From the cell containing the given text, extract its center point as (x, y) coordinate. 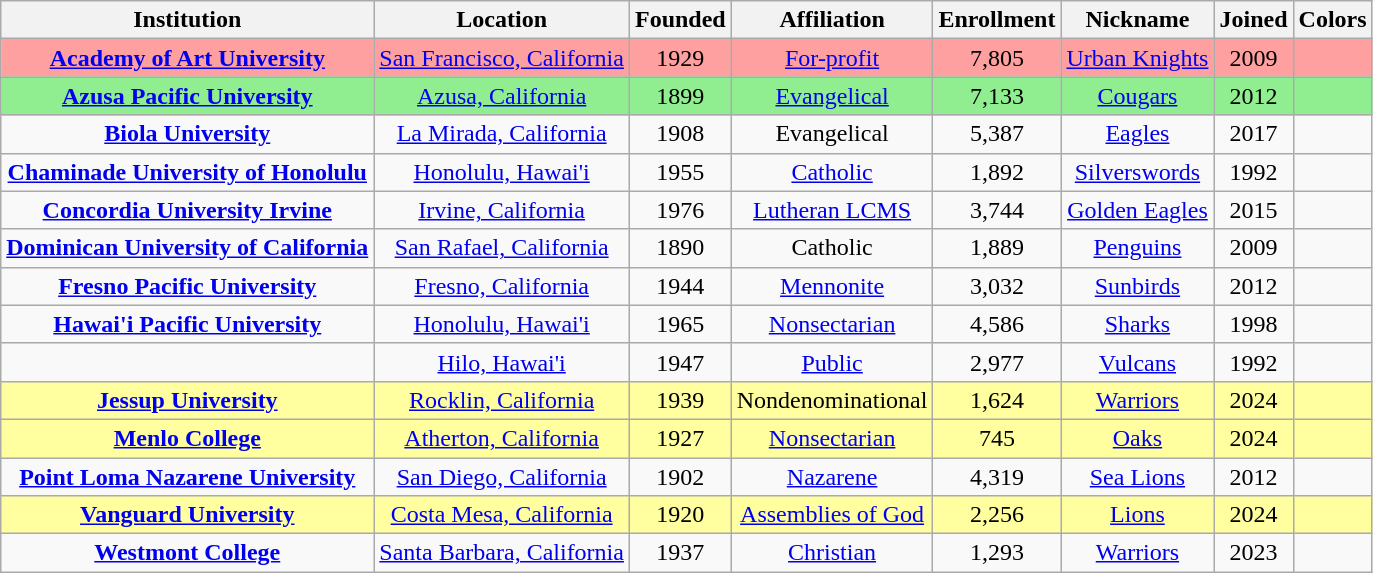
Affiliation (832, 20)
Colors (1332, 20)
Hilo, Hawai'i (502, 362)
Biola University (188, 134)
1,624 (997, 400)
Vanguard University (188, 515)
1965 (680, 324)
1947 (680, 362)
1944 (680, 286)
Vulcans (1138, 362)
Eagles (1138, 134)
1902 (680, 477)
2,256 (997, 515)
San Francisco, California (502, 58)
2,977 (997, 362)
1,293 (997, 553)
Silverswords (1138, 172)
Urban Knights (1138, 58)
1908 (680, 134)
1,892 (997, 172)
Costa Mesa, California (502, 515)
4,319 (997, 477)
Nickname (1138, 20)
Sharks (1138, 324)
San Rafael, California (502, 248)
La Mirada, California (502, 134)
1939 (680, 400)
4,586 (997, 324)
Institution (188, 20)
Academy of Art University (188, 58)
Location (502, 20)
1899 (680, 96)
7,805 (997, 58)
Sea Lions (1138, 477)
1998 (1254, 324)
Enrollment (997, 20)
Lutheran LCMS (832, 210)
Mennonite (832, 286)
Christian (832, 553)
5,387 (997, 134)
Golden Eagles (1138, 210)
Sunbirds (1138, 286)
2015 (1254, 210)
1927 (680, 438)
Azusa, California (502, 96)
Assemblies of God (832, 515)
Nazarene (832, 477)
Cougars (1138, 96)
Menlo College (188, 438)
Nondenominational (832, 400)
Concordia University Irvine (188, 210)
Oaks (1138, 438)
Fresno, California (502, 286)
2023 (1254, 553)
7,133 (997, 96)
Westmont College (188, 553)
3,032 (997, 286)
Rocklin, California (502, 400)
Lions (1138, 515)
Azusa Pacific University (188, 96)
Penguins (1138, 248)
1955 (680, 172)
Founded (680, 20)
3,744 (997, 210)
1,889 (997, 248)
Hawai'i Pacific University (188, 324)
Point Loma Nazarene University (188, 477)
Chaminade University of Honolulu (188, 172)
San Diego, California (502, 477)
2017 (1254, 134)
Joined (1254, 20)
Public (832, 362)
Atherton, California (502, 438)
1920 (680, 515)
1937 (680, 553)
Irvine, California (502, 210)
For-profit (832, 58)
Jessup University (188, 400)
Santa Barbara, California (502, 553)
1890 (680, 248)
1976 (680, 210)
Dominican University of California (188, 248)
Fresno Pacific University (188, 286)
1929 (680, 58)
745 (997, 438)
